Extract the (x, y) coordinate from the center of the cell holding the provided text.  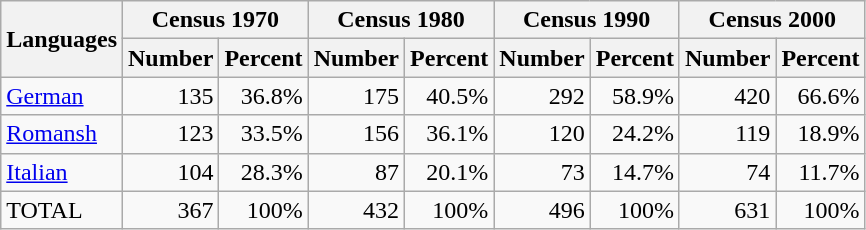
Italian (62, 172)
135 (171, 96)
123 (171, 134)
104 (171, 172)
Languages (62, 39)
33.5% (264, 134)
TOTAL (62, 210)
Census 1980 (401, 20)
631 (727, 210)
36.1% (450, 134)
66.6% (820, 96)
Romansh (62, 134)
119 (727, 134)
40.5% (450, 96)
18.9% (820, 134)
156 (356, 134)
36.8% (264, 96)
Census 2000 (772, 20)
German (62, 96)
24.2% (634, 134)
367 (171, 210)
74 (727, 172)
432 (356, 210)
Census 1970 (216, 20)
11.7% (820, 172)
292 (542, 96)
420 (727, 96)
175 (356, 96)
496 (542, 210)
58.9% (634, 96)
28.3% (264, 172)
73 (542, 172)
87 (356, 172)
Census 1990 (587, 20)
20.1% (450, 172)
14.7% (634, 172)
120 (542, 134)
